Return (X, Y) of the center of cell containing provided text 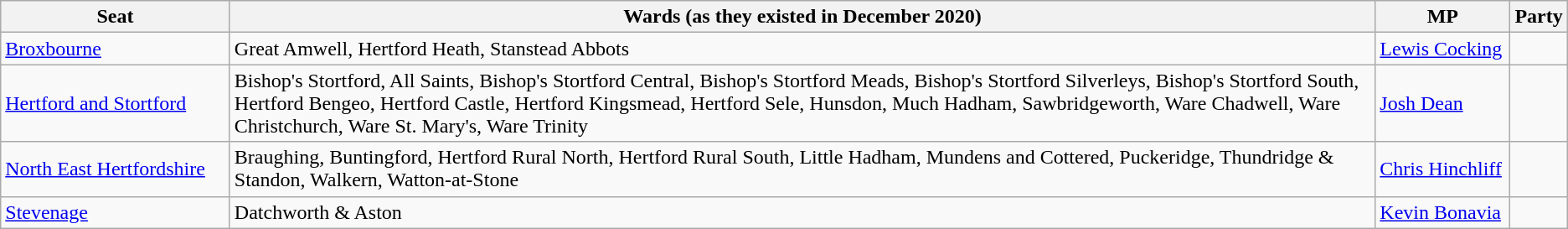
Seat (116, 17)
MP (1442, 17)
Josh Dean (1442, 103)
Hertford and Stortford (116, 103)
Chris Hinchliff (1442, 169)
Wards (as they existed in December 2020) (802, 17)
Kevin Bonavia (1442, 212)
Broxbourne (116, 49)
Datchworth & Aston (802, 212)
Party (1539, 17)
Lewis Cocking (1442, 49)
Great Amwell, Hertford Heath, Stanstead Abbots (802, 49)
Stevenage (116, 212)
North East Hertfordshire (116, 169)
